Extract the [x, y] coordinate from the center of the cell holding the provided text.  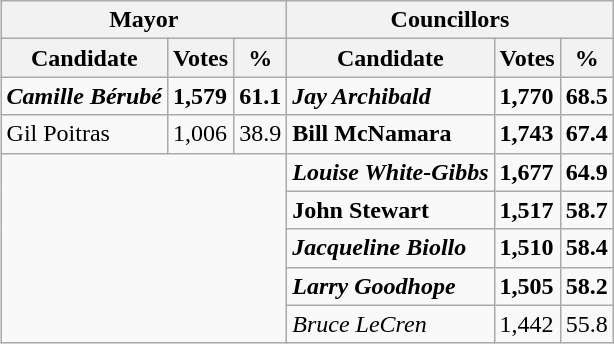
1,770 [527, 96]
John Stewart [390, 210]
Mayor [144, 20]
Bill McNamara [390, 134]
64.9 [586, 172]
1,505 [527, 286]
Camille Bérubé [84, 96]
Larry Goodhope [390, 286]
1,510 [527, 248]
Louise White-Gibbs [390, 172]
Councillors [450, 20]
Jay Archibald [390, 96]
1,517 [527, 210]
1,442 [527, 324]
1,579 [200, 96]
38.9 [260, 134]
61.1 [260, 96]
Gil Poitras [84, 134]
Jacqueline Biollo [390, 248]
1,743 [527, 134]
67.4 [586, 134]
68.5 [586, 96]
Bruce LeCren [390, 324]
55.8 [586, 324]
1,677 [527, 172]
1,006 [200, 134]
58.2 [586, 286]
58.4 [586, 248]
58.7 [586, 210]
